Extract the [X, Y] coordinate from the center of the cell holding the provided text.  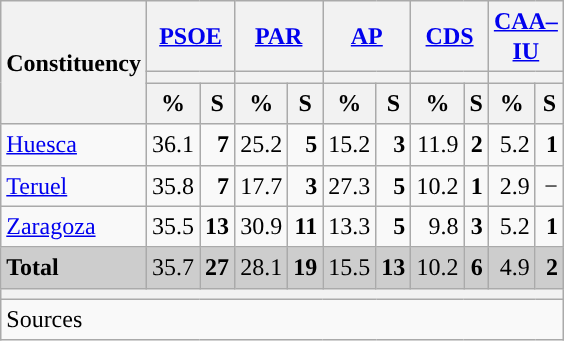
35.7 [172, 268]
Zaragoza [74, 226]
15.5 [350, 268]
− [549, 186]
15.2 [350, 144]
35.8 [172, 186]
30.9 [262, 226]
Total [74, 268]
25.2 [262, 144]
11 [306, 226]
35.5 [172, 226]
4.9 [512, 268]
Sources [282, 320]
CDS [450, 36]
CAA–IU [526, 36]
AP [367, 36]
28.1 [262, 268]
17.7 [262, 186]
6 [476, 268]
PSOE [190, 36]
36.1 [172, 144]
Teruel [74, 186]
27 [218, 268]
2.9 [512, 186]
Huesca [74, 144]
11.9 [438, 144]
19 [306, 268]
PAR [279, 36]
9.8 [438, 226]
27.3 [350, 186]
Constituency [74, 62]
13.3 [350, 226]
